Locate the cell with the specified text and output its (X, Y) center coordinate. 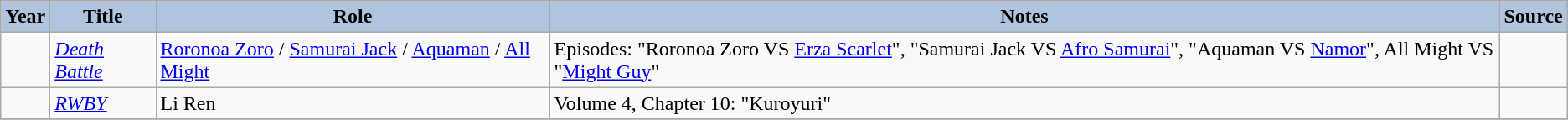
Notes (1024, 17)
Li Ren (353, 103)
Episodes: "Roronoa Zoro VS Erza Scarlet", "Samurai Jack VS Afro Samurai", "Aquaman VS Namor", All Might VS "Might Guy" (1024, 60)
Year (25, 17)
Death Battle (103, 60)
Title (103, 17)
Source (1533, 17)
RWBY (103, 103)
Roronoa Zoro / Samurai Jack / Aquaman / All Might (353, 60)
Role (353, 17)
Volume 4, Chapter 10: "Kuroyuri" (1024, 103)
